Detect which cell encompasses the target text, then output its (X, Y) center coordinate. 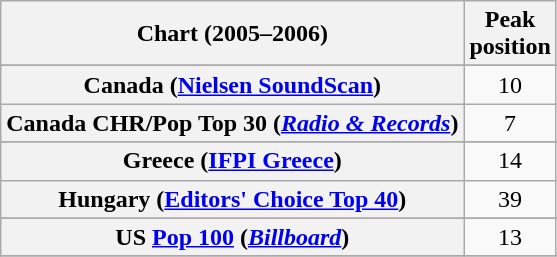
Chart (2005–2006) (232, 34)
7 (510, 123)
Canada (Nielsen SoundScan) (232, 85)
14 (510, 161)
US Pop 100 (Billboard) (232, 237)
10 (510, 85)
13 (510, 237)
Greece (IFPI Greece) (232, 161)
Canada CHR/Pop Top 30 (Radio & Records) (232, 123)
39 (510, 199)
Hungary (Editors' Choice Top 40) (232, 199)
Peakposition (510, 34)
